Detect which cell encompasses the target text, then output its (X, Y) center coordinate. 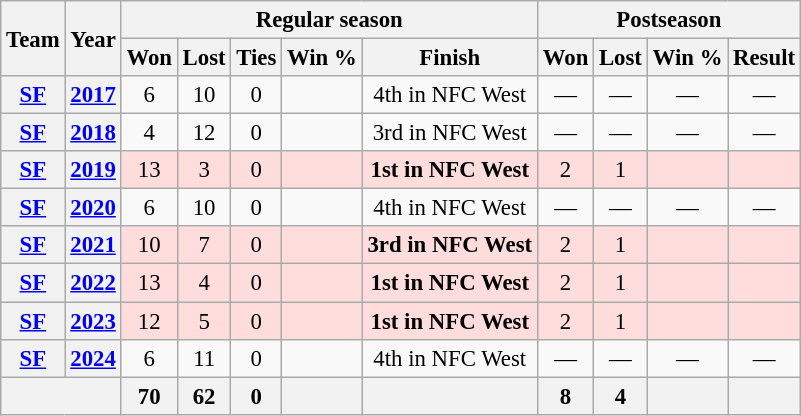
2018 (93, 133)
Year (93, 38)
Postseason (668, 20)
8 (565, 396)
2019 (93, 170)
7 (204, 245)
2020 (93, 208)
2024 (93, 358)
62 (204, 396)
2023 (93, 321)
Team (33, 38)
Ties (256, 58)
Finish (450, 58)
Result (764, 58)
5 (204, 321)
2022 (93, 283)
70 (149, 396)
2017 (93, 95)
3 (204, 170)
2021 (93, 245)
11 (204, 358)
Regular season (329, 20)
